Find where the given text appears and provide that cell's center as [X, Y] coordinate. 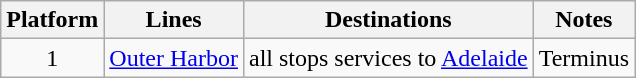
1 [52, 58]
Terminus [584, 58]
Notes [584, 20]
Outer Harbor [174, 58]
Destinations [388, 20]
all stops services to Adelaide [388, 58]
Lines [174, 20]
Platform [52, 20]
